Output the (x, y) coordinate of the center of the cell containing the given text.  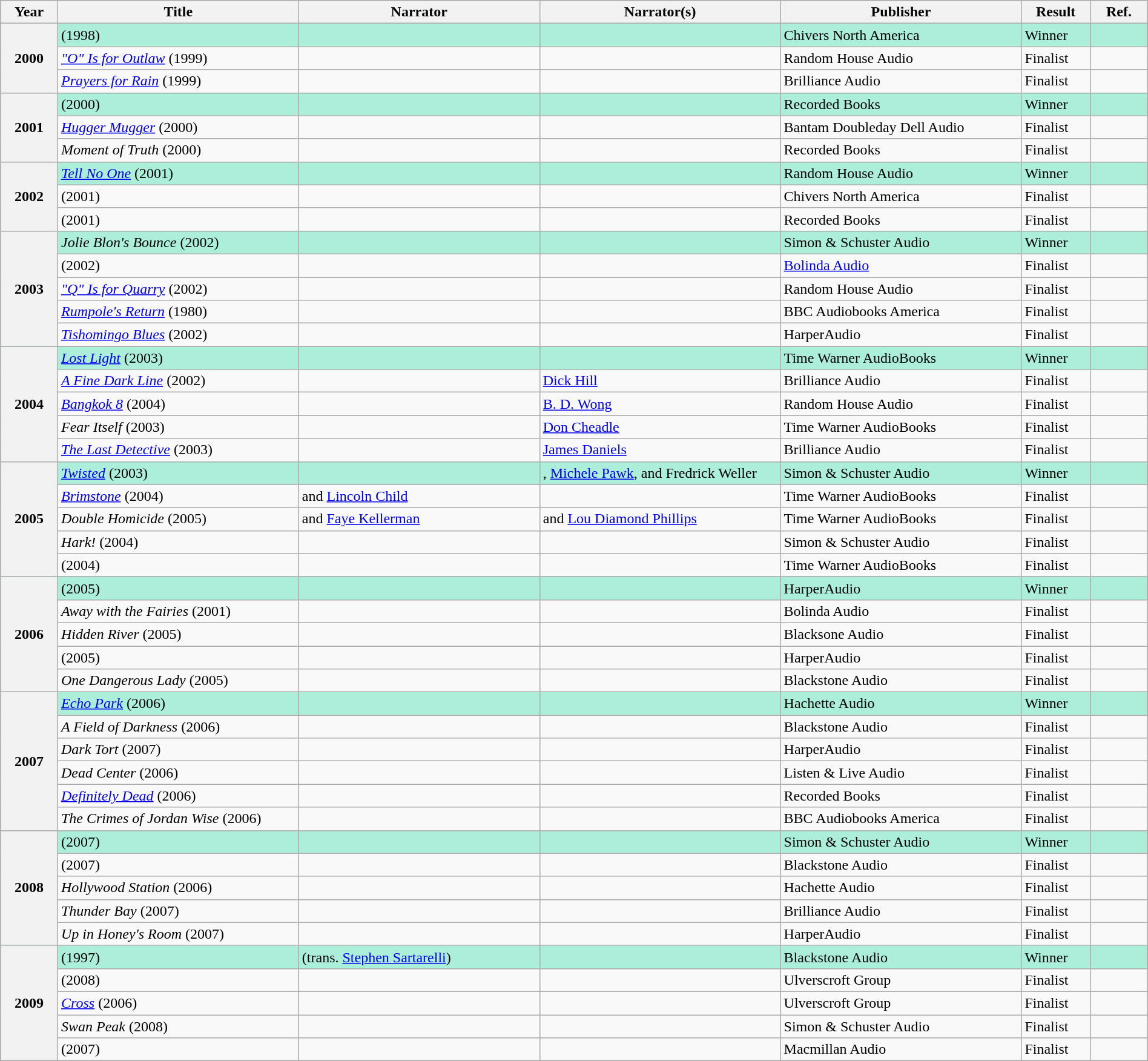
A Field of Darkness (2006) (178, 727)
Dark Tort (2007) (178, 750)
A Fine Dark Line (2002) (178, 381)
2004 (29, 404)
Swan Peak (2008) (178, 1026)
Jolie Blon's Bounce (2002) (178, 242)
Rumpole's Return (1980) (178, 312)
(1997) (178, 957)
2009 (29, 1003)
Ref. (1119, 12)
Definitely Dead (2006) (178, 796)
Cross (2006) (178, 1003)
"O" Is for Outlaw (1999) (178, 58)
Dead Center (2006) (178, 773)
2006 (29, 634)
Hidden River (2005) (178, 634)
B. D. Wong (660, 404)
Brimstone (2004) (178, 496)
2001 (29, 127)
2008 (29, 888)
(2008) (178, 980)
Narrator(s) (660, 12)
Fear Itself (2003) (178, 427)
James Daniels (660, 450)
Year (29, 12)
Result (1056, 12)
Bangkok 8 (2004) (178, 404)
Hugger Mugger (2000) (178, 127)
2002 (29, 196)
Hark! (2004) (178, 542)
2000 (29, 58)
2007 (29, 761)
(1998) (178, 35)
Dick Hill (660, 381)
(2004) (178, 565)
Title (178, 12)
Twisted (2003) (178, 473)
Publisher (901, 12)
One Dangerous Lady (2005) (178, 681)
and Lincoln Child (419, 496)
Listen & Live Audio (901, 773)
2003 (29, 288)
Double Homicide (2005) (178, 519)
Moment of Truth (2000) (178, 150)
"Q" Is for Quarry (2002) (178, 289)
, Michele Pawk, and Fredrick Weller (660, 473)
(2002) (178, 265)
Narrator (419, 12)
The Crimes of Jordan Wise (2006) (178, 819)
The Last Detective (2003) (178, 450)
Bantam Doubleday Dell Audio (901, 127)
Tishomingo Blues (2002) (178, 335)
Lost Light (2003) (178, 358)
Blacksone Audio (901, 634)
Prayers for Rain (1999) (178, 81)
Don Cheadle (660, 427)
(2000) (178, 104)
Echo Park (2006) (178, 704)
Up in Honey's Room (2007) (178, 934)
Macmillan Audio (901, 1049)
2005 (29, 519)
and Faye Kellerman (419, 519)
Away with the Fairies (2001) (178, 611)
and Lou Diamond Phillips (660, 519)
Thunder Bay (2007) (178, 911)
(trans. Stephen Sartarelli) (419, 957)
Hollywood Station (2006) (178, 888)
Tell No One (2001) (178, 173)
